Extract the [X, Y] coordinate from the center of the cell holding the provided text.  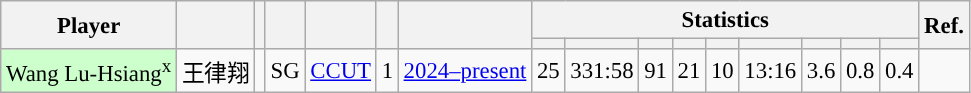
SG [285, 71]
331:58 [602, 71]
91 [656, 71]
Ref. [944, 25]
13:16 [770, 71]
2024–present [464, 71]
25 [548, 71]
王律翔 [216, 71]
3.6 [822, 71]
CCUT [340, 71]
21 [688, 71]
Wang Lu-Hsiangx [89, 71]
1 [387, 71]
Statistics [726, 20]
10 [722, 71]
0.4 [900, 71]
Player [89, 25]
0.8 [860, 71]
